Search for the cell housing the specified text and yield its (x, y) center coordinate. 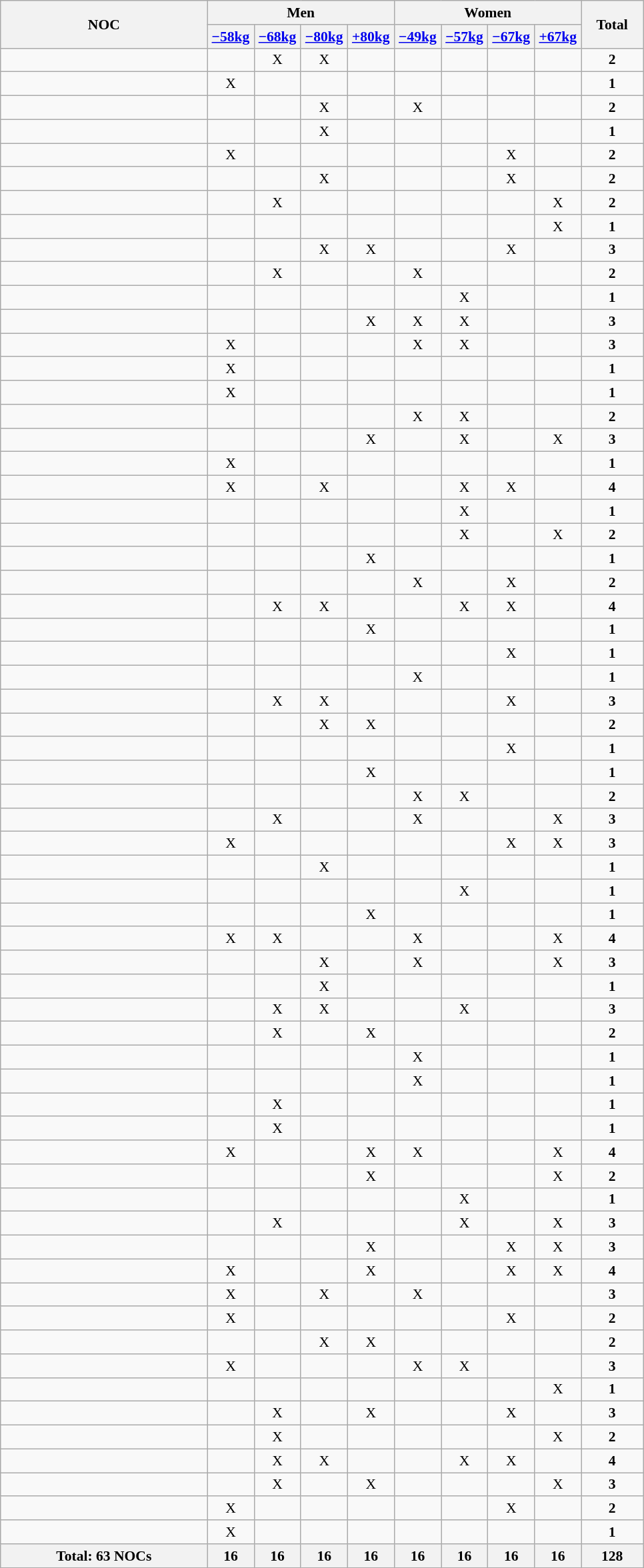
Total (612, 24)
Women (487, 13)
NOC (104, 24)
−80kg (324, 37)
−49kg (417, 37)
−67kg (511, 37)
−68kg (277, 37)
Total: 63 NOCs (104, 1556)
Men (301, 13)
−58kg (231, 37)
+80kg (371, 37)
128 (612, 1556)
+67kg (558, 37)
−57kg (465, 37)
